Extract the (x, y) coordinate from the center of the cell holding the provided text.  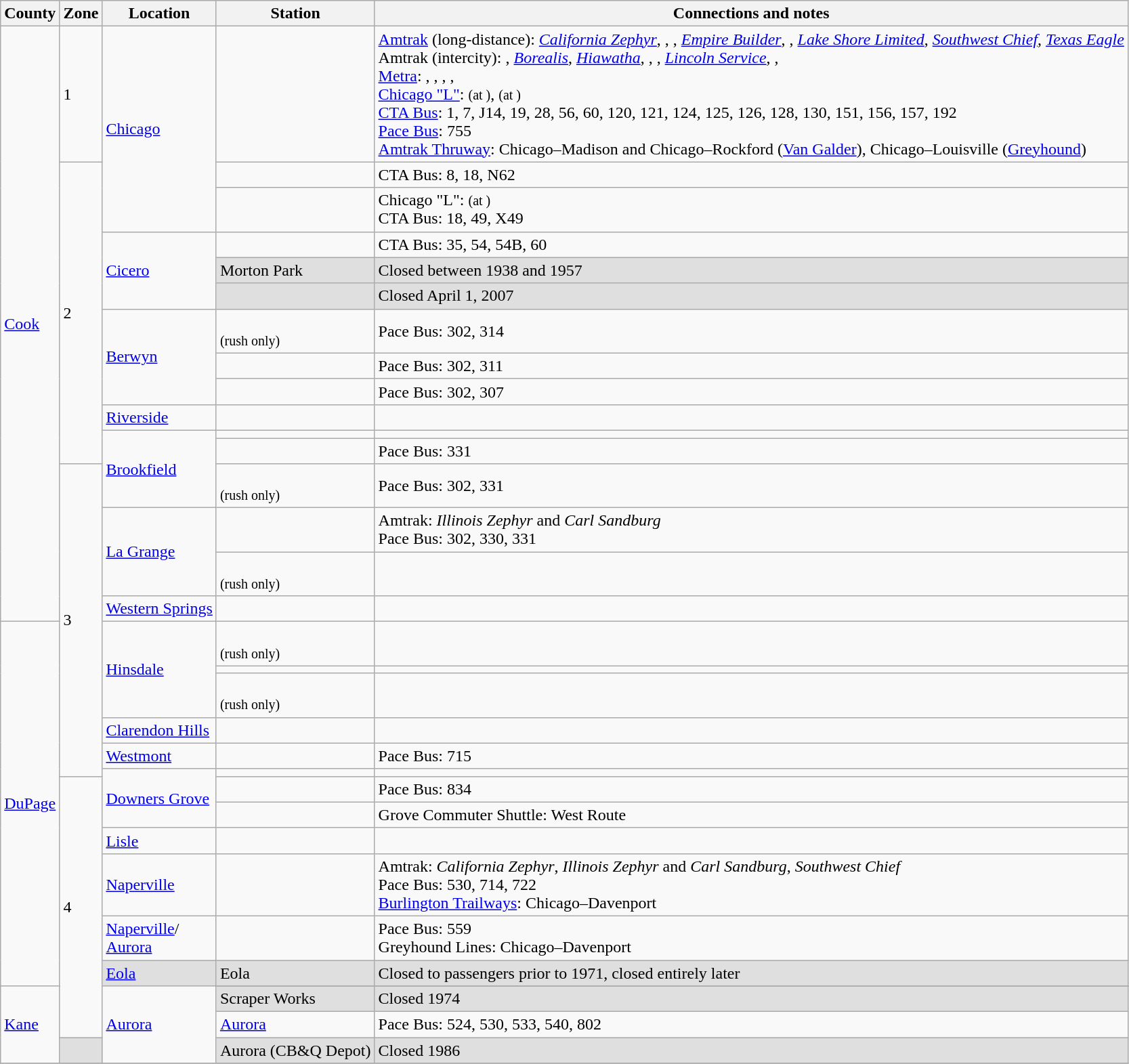
Station (295, 14)
Pace Bus: 715 (751, 756)
Cicero (159, 270)
Naperville/Aurora (159, 937)
Pace Bus: 331 (751, 450)
1 (81, 94)
3 (81, 620)
Scraper Works (295, 999)
CTA Bus: 8, 18, N62 (751, 175)
Location (159, 14)
Closed 1986 (751, 1050)
Pace Bus: 834 (751, 789)
Pace Bus: 302, 314 (751, 331)
Morton Park (295, 270)
DuPage (30, 804)
Closed 1974 (751, 999)
Chicago (159, 129)
4 (81, 907)
Chicago "L": (at ) CTA Bus: 18, 49, X49 (751, 210)
County (30, 14)
Clarendon Hills (159, 730)
Westmont (159, 756)
Amtrak: California Zephyr, Illinois Zephyr and Carl Sandburg, Southwest Chief Pace Bus: 530, 714, 722 Burlington Trailways: Chicago–Davenport (751, 885)
Pace Bus: 559 Greyhound Lines: Chicago–Davenport (751, 937)
Pace Bus: 302, 307 (751, 391)
Closed to passengers prior to 1971, closed entirely later (751, 973)
Pace Bus: 302, 311 (751, 366)
Lisle (159, 840)
Aurora (CB&Q Depot) (295, 1050)
Western Springs (159, 609)
Grove Commuter Shuttle: West Route (751, 815)
Closed April 1, 2007 (751, 296)
2 (81, 313)
Amtrak: Illinois Zephyr and Carl Sandburg Pace Bus: 302, 330, 331 (751, 530)
Downers Grove (159, 798)
Pace Bus: 524, 530, 533, 540, 802 (751, 1025)
Brookfield (159, 469)
Cook (30, 324)
Connections and notes (751, 14)
Riverside (159, 417)
Hinsdale (159, 669)
Naperville (159, 885)
Zone (81, 14)
Pace Bus: 302, 331 (751, 486)
Closed between 1938 and 1957 (751, 270)
CTA Bus: 35, 54, 54B, 60 (751, 244)
Berwyn (159, 356)
Kane (30, 1025)
La Grange (159, 552)
